Output the [X, Y] coordinate of the center of the cell containing the given text.  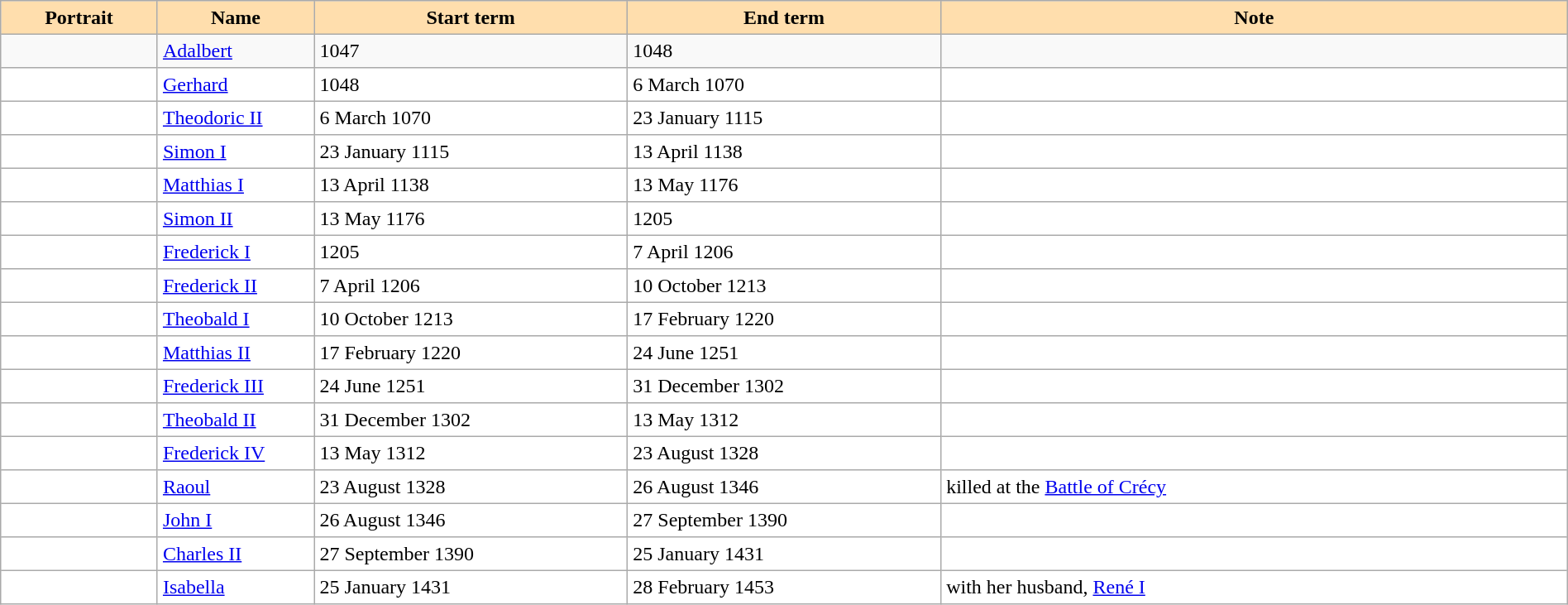
Theobald II [235, 420]
Charles II [235, 554]
Theodoric II [235, 118]
Gerhard [235, 84]
Raoul [235, 487]
Start term [471, 17]
Simon I [235, 151]
Matthias I [235, 185]
Portrait [79, 17]
Frederick IV [235, 453]
Frederick II [235, 286]
killed at the Battle of Crécy [1254, 487]
Frederick III [235, 386]
1047 [471, 50]
Isabella [235, 587]
with her husband, René I [1254, 587]
End term [784, 17]
Simon II [235, 218]
John I [235, 520]
Name [235, 17]
Frederick I [235, 252]
Note [1254, 17]
Matthias II [235, 353]
28 February 1453 [784, 587]
Theobald I [235, 319]
Adalbert [235, 50]
